Output the (X, Y) coordinate of the center of the cell containing the given text.  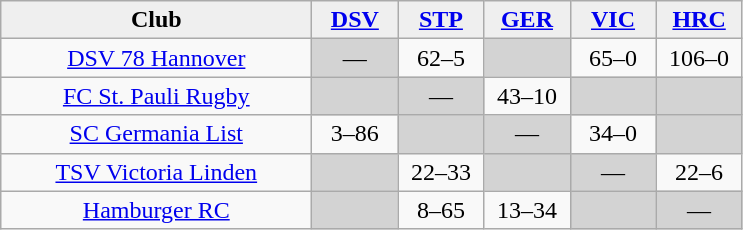
STP (441, 20)
VIC (613, 20)
8–65 (441, 210)
65–0 (613, 58)
GER (527, 20)
SC Germania List (156, 134)
13–34 (527, 210)
FC St. Pauli Rugby (156, 96)
DSV 78 Hannover (156, 58)
3–86 (355, 134)
62–5 (441, 58)
43–10 (527, 96)
106–0 (699, 58)
34–0 (613, 134)
22–33 (441, 172)
TSV Victoria Linden (156, 172)
HRC (699, 20)
Club (156, 20)
22–6 (699, 172)
Hamburger RC (156, 210)
DSV (355, 20)
